Find where the given text appears and provide that cell's center as [x, y] coordinate. 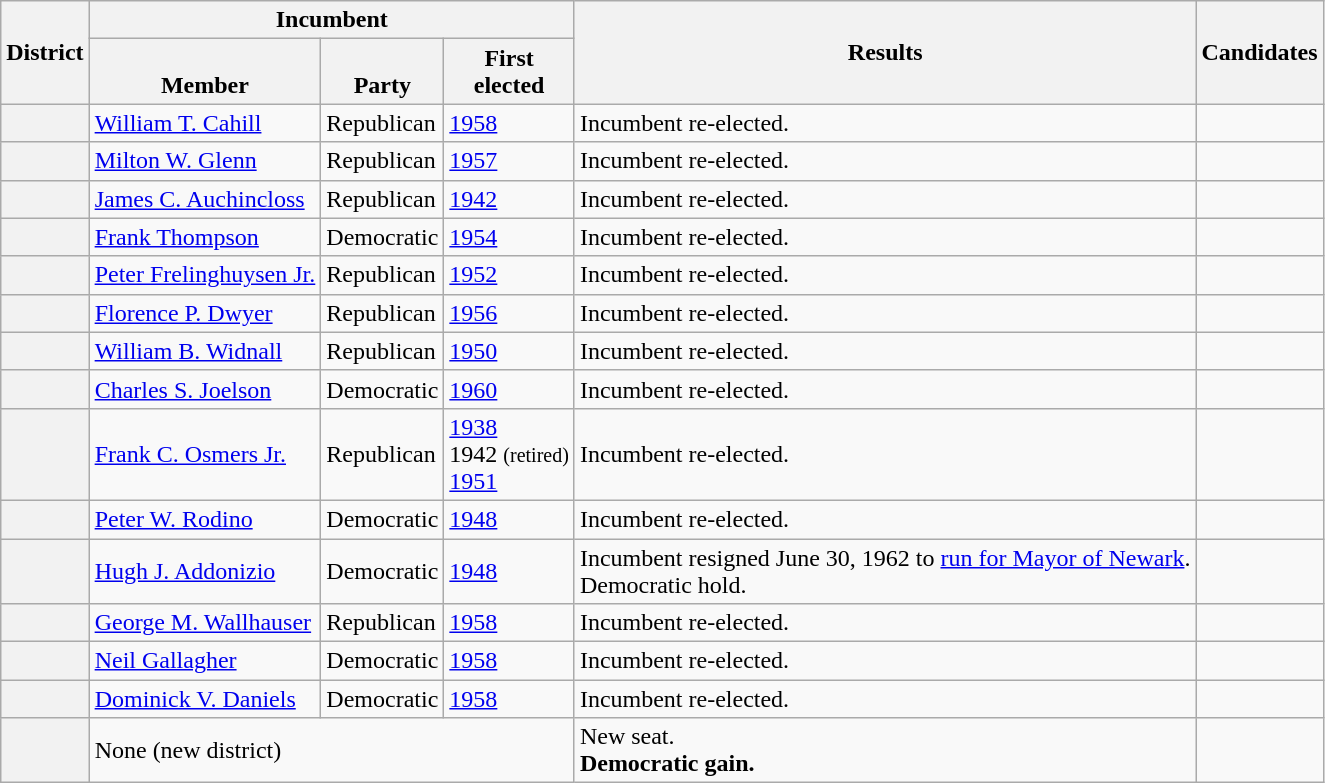
New seat.Democratic gain. [885, 750]
Results [885, 52]
Neil Gallagher [205, 661]
William T. Cahill [205, 123]
Frank C. Osmers Jr. [205, 454]
George M. Wallhauser [205, 623]
Dominick V. Daniels [205, 699]
Frank Thompson [205, 237]
Incumbent [332, 20]
1957 [510, 161]
Party [382, 72]
Milton W. Glenn [205, 161]
William B. Widnall [205, 351]
1960 [510, 389]
Peter W. Rodino [205, 519]
1956 [510, 313]
1950 [510, 351]
1954 [510, 237]
Firstelected [510, 72]
James C. Auchincloss [205, 199]
1942 [510, 199]
Incumbent resigned June 30, 1962 to run for Mayor of Newark.Democratic hold. [885, 570]
None (new district) [332, 750]
District [45, 52]
Peter Frelinghuysen Jr. [205, 275]
Member [205, 72]
1952 [510, 275]
Charles S. Joelson [205, 389]
Hugh J. Addonizio [205, 570]
Candidates [1260, 52]
19381942 (retired)1951 [510, 454]
Florence P. Dwyer [205, 313]
